Output the (x, y) coordinate of the center of the cell containing the given text.  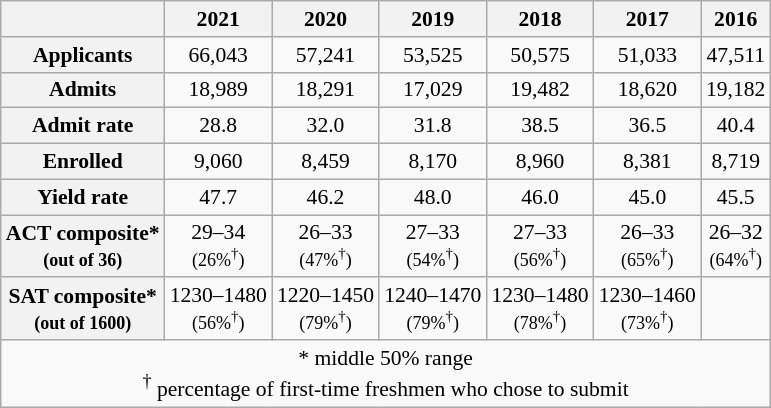
32.0 (326, 126)
51,033 (648, 54)
26–32(64%†) (736, 246)
17,029 (432, 90)
46.0 (540, 197)
2021 (218, 19)
19,482 (540, 90)
18,620 (648, 90)
2016 (736, 19)
19,182 (736, 90)
2019 (432, 19)
Enrolled (83, 161)
9,060 (218, 161)
18,989 (218, 90)
53,525 (432, 54)
ACT composite*(out of 36) (83, 246)
40.4 (736, 126)
26–33(65%†) (648, 246)
28.8 (218, 126)
2017 (648, 19)
45.0 (648, 197)
8,960 (540, 161)
2020 (326, 19)
26–33(47%†) (326, 246)
8,381 (648, 161)
48.0 (432, 197)
Applicants (83, 54)
Admits (83, 90)
1230–1480(56%†) (218, 308)
50,575 (540, 54)
38.5 (540, 126)
57,241 (326, 54)
45.5 (736, 197)
SAT composite*(out of 1600) (83, 308)
47,511 (736, 54)
* middle 50% range † percentage of first-time freshmen who chose to submit (386, 374)
8,719 (736, 161)
47.7 (218, 197)
Admit rate (83, 126)
1230–1480(78%†) (540, 308)
27–33(54%†) (432, 246)
29–34(26%†) (218, 246)
8,459 (326, 161)
2018 (540, 19)
1220–1450(79%†) (326, 308)
27–33(56%†) (540, 246)
66,043 (218, 54)
1240–1470(79%†) (432, 308)
18,291 (326, 90)
1230–1460(73%†) (648, 308)
46.2 (326, 197)
8,170 (432, 161)
36.5 (648, 126)
31.8 (432, 126)
Yield rate (83, 197)
